Search for the cell housing the specified text and yield its (X, Y) center coordinate. 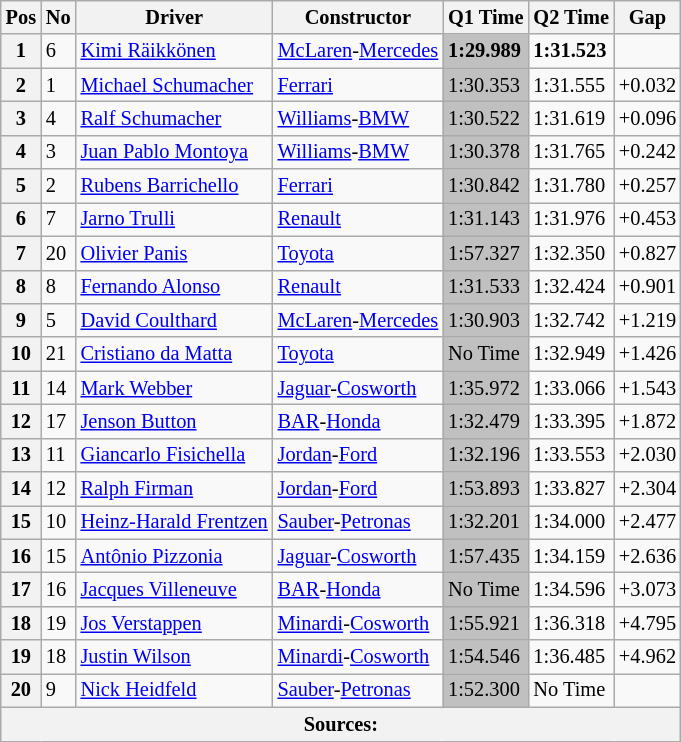
Q1 Time (486, 17)
1:31.555 (570, 85)
1:30.378 (486, 152)
1:53.893 (486, 489)
David Coulthard (174, 320)
Justin Wilson (174, 657)
1:31.619 (570, 118)
Nick Heidfeld (174, 690)
1:33.553 (570, 455)
Constructor (358, 17)
+2.304 (648, 489)
1:55.921 (486, 623)
1:54.546 (486, 657)
Jacques Villeneuve (174, 589)
1:31.533 (486, 287)
+4.962 (648, 657)
+2.477 (648, 522)
1:29.989 (486, 51)
+1.219 (648, 320)
1:32.949 (570, 354)
+4.795 (648, 623)
1:36.485 (570, 657)
+0.901 (648, 287)
+3.073 (648, 589)
Rubens Barrichello (174, 186)
+0.242 (648, 152)
1:36.318 (570, 623)
+2.030 (648, 455)
Ralf Schumacher (174, 118)
+0.096 (648, 118)
1:30.522 (486, 118)
Q2 Time (570, 17)
1:32.479 (486, 421)
1:34.596 (570, 589)
1:31.765 (570, 152)
1:30.353 (486, 85)
No (58, 17)
Pos (21, 17)
Giancarlo Fisichella (174, 455)
1:30.903 (486, 320)
+1.426 (648, 354)
13 (21, 455)
1:30.842 (486, 186)
+1.872 (648, 421)
Antônio Pizzonia (174, 556)
+0.453 (648, 219)
Mark Webber (174, 388)
Olivier Panis (174, 253)
1:32.742 (570, 320)
1:32.424 (570, 287)
Sources: (341, 724)
Cristiano da Matta (174, 354)
Heinz-Harald Frentzen (174, 522)
1:32.196 (486, 455)
Gap (648, 17)
21 (58, 354)
+0.032 (648, 85)
1:33.395 (570, 421)
1:31.523 (570, 51)
1:32.201 (486, 522)
Jos Verstappen (174, 623)
1:34.000 (570, 522)
Driver (174, 17)
+0.827 (648, 253)
1:57.327 (486, 253)
Jarno Trulli (174, 219)
Michael Schumacher (174, 85)
1:31.976 (570, 219)
Kimi Räikkönen (174, 51)
1:32.350 (570, 253)
+1.543 (648, 388)
1:34.159 (570, 556)
Fernando Alonso (174, 287)
1:31.780 (570, 186)
+2.636 (648, 556)
1:35.972 (486, 388)
1:31.143 (486, 219)
1:52.300 (486, 690)
Juan Pablo Montoya (174, 152)
1:33.066 (570, 388)
Jenson Button (174, 421)
Ralph Firman (174, 489)
1:33.827 (570, 489)
1:57.435 (486, 556)
+0.257 (648, 186)
